Determine the [X, Y] coordinate at the center of the cell enclosing the given text.  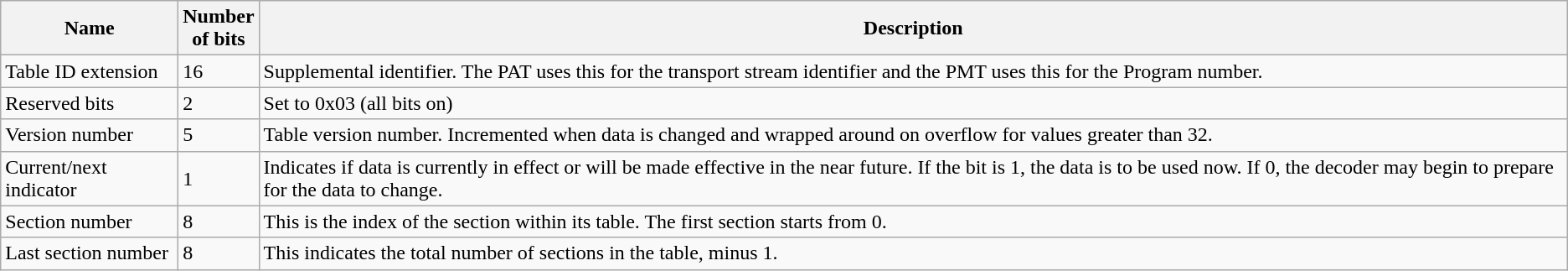
Table version number. Incremented when data is changed and wrapped around on overflow for values greater than 32. [913, 135]
Set to 0x03 (all bits on) [913, 103]
Last section number [90, 253]
Version number [90, 135]
Reserved bits [90, 103]
2 [219, 103]
16 [219, 71]
Numberof bits [219, 29]
This indicates the total number of sections in the table, minus 1. [913, 253]
Current/next indicator [90, 178]
Name [90, 29]
Supplemental identifier. The PAT uses this for the transport stream identifier and the PMT uses this for the Program number. [913, 71]
Section number [90, 221]
5 [219, 135]
1 [219, 178]
This is the index of the section within its table. The first section starts from 0. [913, 221]
Description [913, 29]
Table ID extension [90, 71]
